Scan for the cell matching the given text and deliver its (x, y) coordinate at center. 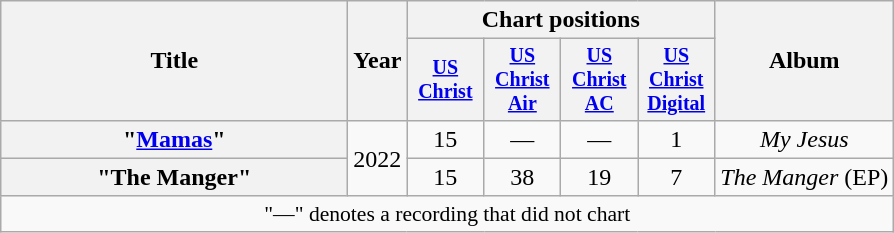
2022 (378, 158)
USChristAir (522, 80)
The Manger (EP) (804, 177)
USChristDigital (676, 80)
38 (522, 177)
My Jesus (804, 139)
"Mamas" (174, 139)
USChrist (446, 80)
Title (174, 61)
Album (804, 61)
"The Manger" (174, 177)
USChristAC (600, 80)
7 (676, 177)
Year (378, 61)
19 (600, 177)
"—" denotes a recording that did not chart (448, 214)
Chart positions (561, 20)
1 (676, 139)
